Extract the (X, Y) coordinate from the center of the cell holding the provided text.  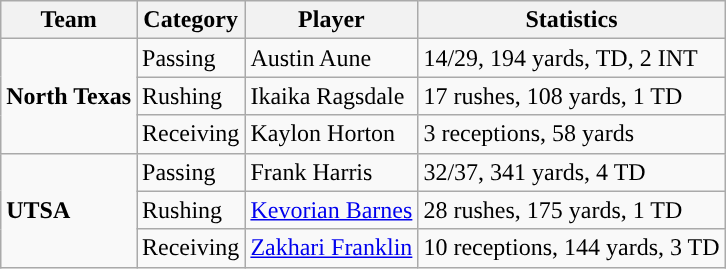
Kaylon Horton (332, 134)
28 rushes, 175 yards, 1 TD (572, 210)
Frank Harris (332, 172)
17 rushes, 108 yards, 1 TD (572, 96)
Ikaika Ragsdale (332, 96)
Statistics (572, 20)
Category (190, 20)
14/29, 194 yards, TD, 2 INT (572, 58)
Player (332, 20)
North Texas (69, 96)
Kevorian Barnes (332, 210)
32/37, 341 yards, 4 TD (572, 172)
Team (69, 20)
10 receptions, 144 yards, 3 TD (572, 248)
3 receptions, 58 yards (572, 134)
UTSA (69, 210)
Austin Aune (332, 58)
Zakhari Franklin (332, 248)
